Return [X, Y] of the center of cell containing provided text 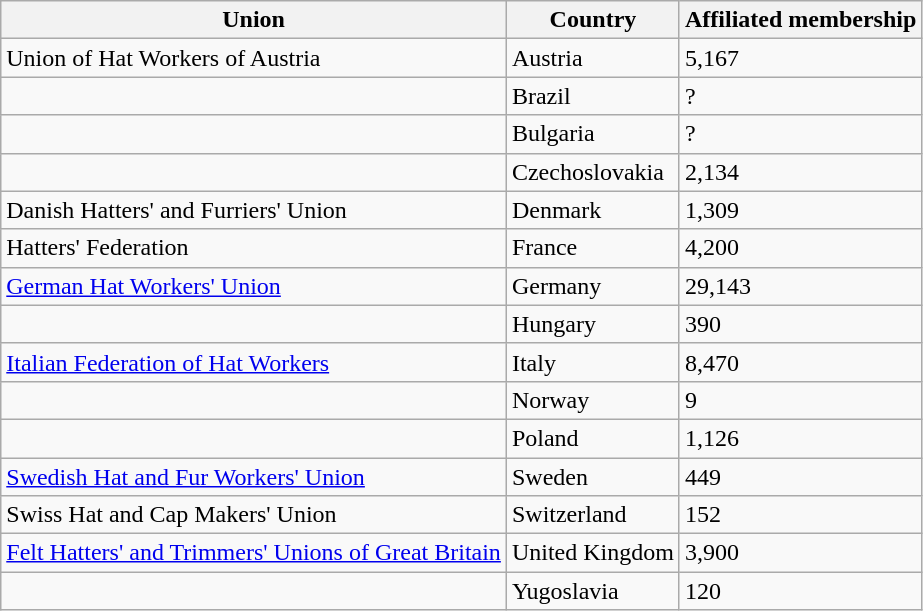
Union of Hat Workers of Austria [254, 58]
Swedish Hat and Fur Workers' Union [254, 477]
Denmark [592, 210]
Hatters' Federation [254, 248]
Italian Federation of Hat Workers [254, 362]
Hungary [592, 324]
8,470 [800, 362]
Italy [592, 362]
4,200 [800, 248]
Danish Hatters' and Furriers' Union [254, 210]
9 [800, 400]
152 [800, 515]
Austria [592, 58]
449 [800, 477]
5,167 [800, 58]
Norway [592, 400]
Felt Hatters' and Trimmers' Unions of Great Britain [254, 553]
Yugoslavia [592, 591]
Bulgaria [592, 134]
Poland [592, 438]
Sweden [592, 477]
390 [800, 324]
Switzerland [592, 515]
Swiss Hat and Cap Makers' Union [254, 515]
Germany [592, 286]
Union [254, 20]
3,900 [800, 553]
2,134 [800, 172]
United Kingdom [592, 553]
Czechoslovakia [592, 172]
1,309 [800, 210]
Country [592, 20]
Affiliated membership [800, 20]
Brazil [592, 96]
German Hat Workers' Union [254, 286]
1,126 [800, 438]
29,143 [800, 286]
France [592, 248]
120 [800, 591]
